Return (x, y) of the center of cell containing provided text 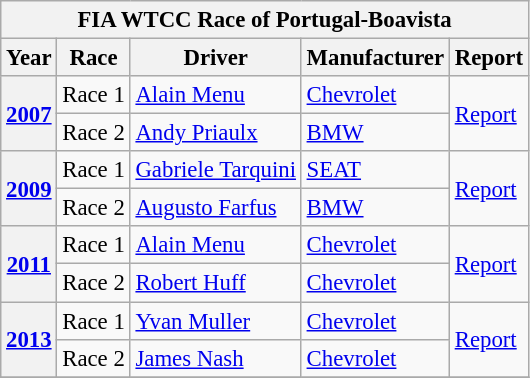
2007 (29, 114)
Augusto Farfus (216, 208)
Race (94, 58)
Gabriele Tarquini (216, 170)
Manufacturer (375, 58)
Robert Huff (216, 283)
2009 (29, 188)
James Nash (216, 358)
2011 (29, 264)
FIA WTCC Race of Portugal-Boavista (265, 20)
2013 (29, 340)
Yvan Muller (216, 321)
Year (29, 58)
Andy Priaulx (216, 133)
Driver (216, 58)
SEAT (375, 170)
